Extract the (X, Y) coordinate from the center of the cell holding the provided text.  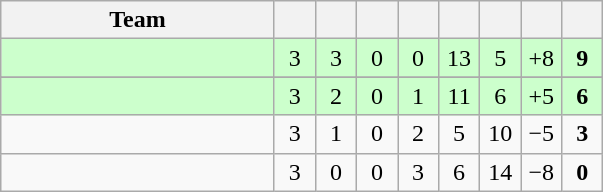
10 (500, 134)
−8 (542, 172)
14 (500, 172)
Team (138, 20)
+8 (542, 58)
+5 (542, 96)
13 (460, 58)
11 (460, 96)
9 (582, 58)
−5 (542, 134)
